Find where the given text appears and provide that cell's center as [x, y] coordinate. 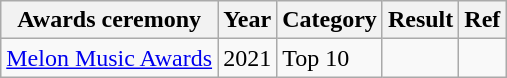
Awards ceremony [110, 20]
Top 10 [330, 58]
Melon Music Awards [110, 58]
Result [420, 20]
Category [330, 20]
2021 [248, 58]
Ref [482, 20]
Year [248, 20]
